Scan for the cell matching the given text and deliver its [X, Y] coordinate at center. 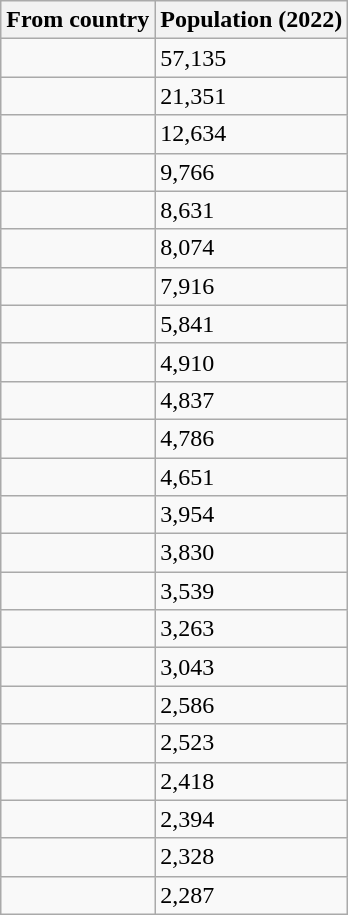
2,418 [252, 781]
2,394 [252, 819]
3,830 [252, 553]
8,631 [252, 210]
57,135 [252, 58]
4,651 [252, 477]
2,287 [252, 895]
2,586 [252, 705]
3,539 [252, 591]
3,263 [252, 629]
4,910 [252, 362]
21,351 [252, 96]
From country [78, 20]
3,043 [252, 667]
5,841 [252, 324]
Population (2022) [252, 20]
3,954 [252, 515]
12,634 [252, 134]
7,916 [252, 286]
8,074 [252, 248]
9,766 [252, 172]
4,837 [252, 400]
2,523 [252, 743]
2,328 [252, 857]
4,786 [252, 438]
